Output the (X, Y) coordinate of the center of the cell containing the given text.  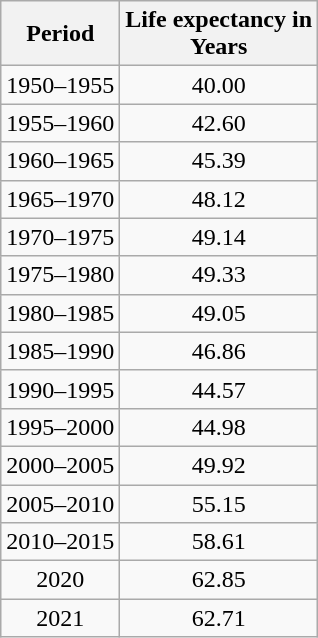
Period (60, 34)
2005–2010 (60, 503)
49.33 (219, 275)
48.12 (219, 199)
46.86 (219, 351)
1985–1990 (60, 351)
1960–1965 (60, 161)
1980–1985 (60, 313)
2000–2005 (60, 465)
45.39 (219, 161)
49.14 (219, 237)
49.05 (219, 313)
2010–2015 (60, 542)
1990–1995 (60, 389)
2020 (60, 580)
1955–1960 (60, 123)
44.57 (219, 389)
62.85 (219, 580)
1975–1980 (60, 275)
1950–1955 (60, 85)
1995–2000 (60, 427)
2021 (60, 618)
44.98 (219, 427)
1970–1975 (60, 237)
49.92 (219, 465)
42.60 (219, 123)
1965–1970 (60, 199)
Life expectancy inYears (219, 34)
58.61 (219, 542)
55.15 (219, 503)
40.00 (219, 85)
62.71 (219, 618)
